Capture the cell that displays the provided text and extract its [x, y] central coordinate. 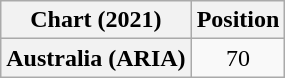
Position [238, 20]
Chart (2021) [96, 20]
Australia (ARIA) [96, 58]
70 [238, 58]
